Determine the [x, y] coordinate at the center of the cell enclosing the given text.  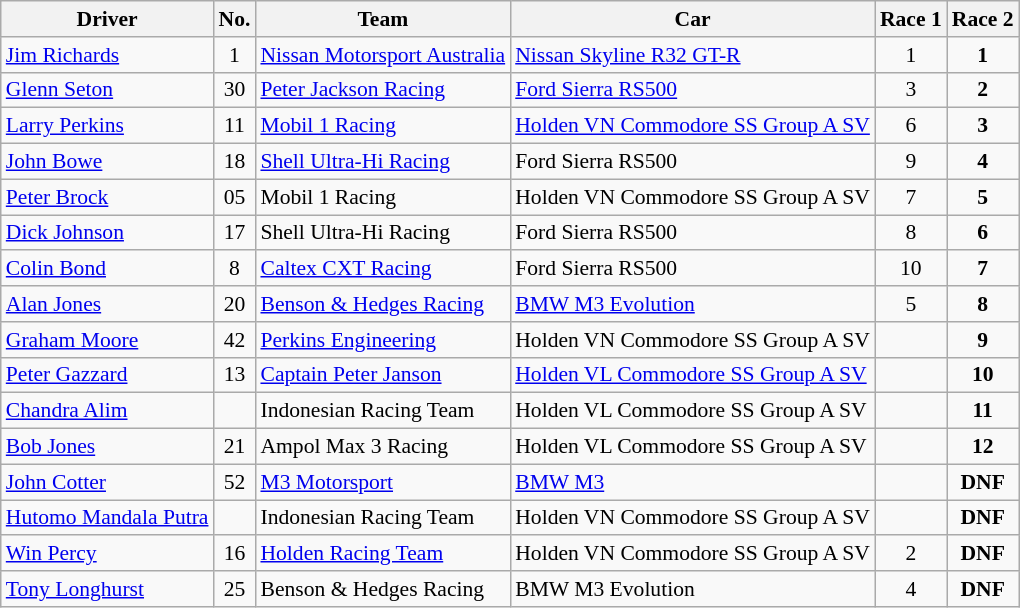
John Bowe [108, 162]
Peter Brock [108, 197]
13 [235, 375]
30 [235, 90]
Jim Richards [108, 55]
Perkins Engineering [382, 340]
Dick Johnson [108, 233]
Larry Perkins [108, 126]
Caltex CXT Racing [382, 269]
Car [692, 19]
Graham Moore [108, 340]
52 [235, 482]
Holden Racing Team [382, 554]
M3 Motorsport [382, 482]
Alan Jones [108, 304]
Ampol Max 3 Racing [382, 447]
18 [235, 162]
17 [235, 233]
Peter Gazzard [108, 375]
Peter Jackson Racing [382, 90]
Driver [108, 19]
Race 2 [983, 19]
20 [235, 304]
25 [235, 589]
Captain Peter Janson [382, 375]
John Cotter [108, 482]
05 [235, 197]
Hutomo Mandala Putra [108, 518]
Team [382, 19]
Tony Longhurst [108, 589]
12 [983, 447]
Win Percy [108, 554]
Nissan Motorsport Australia [382, 55]
16 [235, 554]
42 [235, 340]
Glenn Seton [108, 90]
No. [235, 19]
Colin Bond [108, 269]
Chandra Alim [108, 411]
21 [235, 447]
Nissan Skyline R32 GT-R [692, 55]
BMW M3 [692, 482]
Bob Jones [108, 447]
Race 1 [911, 19]
